From the cell containing the given text, extract its center point as (X, Y) coordinate. 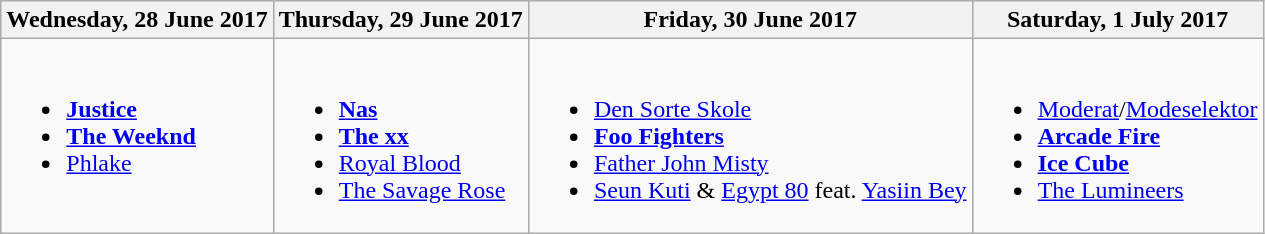
Thursday, 29 June 2017 (400, 20)
NasThe xxRoyal BloodThe Savage Rose (400, 136)
JusticeThe WeekndPhlake (137, 136)
Moderat/ModeselektorArcade FireIce CubeThe Lumineers (1118, 136)
Friday, 30 June 2017 (750, 20)
Den Sorte SkoleFoo FightersFather John MistySeun Kuti & Egypt 80 feat. Yasiin Bey (750, 136)
Wednesday, 28 June 2017 (137, 20)
Saturday, 1 July 2017 (1118, 20)
